Locate the cell with the specified text and output its (X, Y) center coordinate. 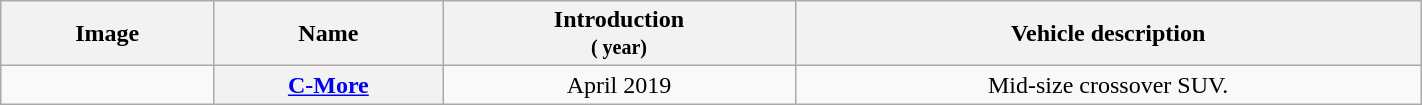
Name (328, 34)
C-More (328, 85)
April 2019 (619, 85)
Vehicle description (1108, 34)
Mid-size crossover SUV. (1108, 85)
Image (108, 34)
Introduction( year) (619, 34)
